Provide the (X, Y) coordinate of the cell's center where the given text is located.  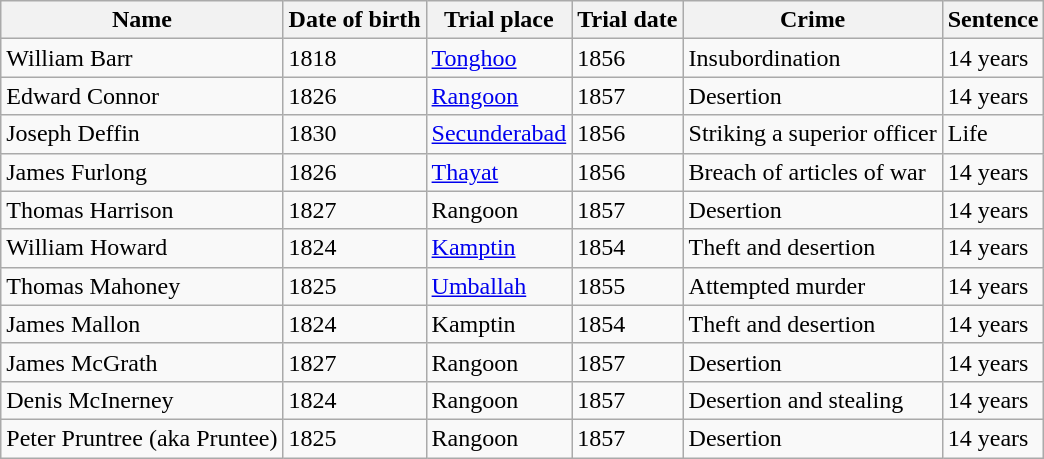
Date of birth (354, 20)
Sentence (993, 20)
James McGrath (142, 362)
Tonghoo (499, 58)
Striking a superior officer (812, 134)
1818 (354, 58)
Trial date (628, 20)
Name (142, 20)
Life (993, 134)
Trial place (499, 20)
Thomas Harrison (142, 210)
Denis McInerney (142, 400)
William Howard (142, 248)
Thayat (499, 172)
James Furlong (142, 172)
Peter Pruntree (aka Pruntee) (142, 438)
Umballah (499, 286)
Thomas Mahoney (142, 286)
Joseph Deffin (142, 134)
Insubordination (812, 58)
Desertion and stealing (812, 400)
1830 (354, 134)
Edward Connor (142, 96)
Crime (812, 20)
Secunderabad (499, 134)
Breach of articles of war (812, 172)
Attempted murder (812, 286)
James Mallon (142, 324)
1855 (628, 286)
William Barr (142, 58)
